Provide the (x, y) coordinate of the cell's center where the given text is located.  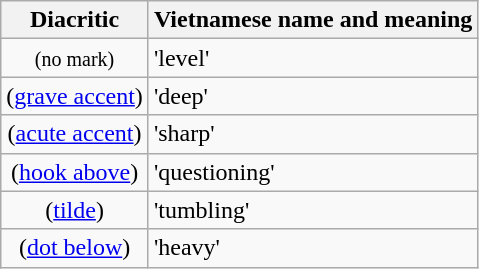
(grave accent) (75, 96)
'sharp' (313, 134)
Vietnamese name and meaning (313, 20)
(no mark) (75, 58)
(acute accent) (75, 134)
'questioning' (313, 172)
(tilde) (75, 210)
'tumbling' (313, 210)
'deep' (313, 96)
'heavy' (313, 248)
Diacritic (75, 20)
'level' (313, 58)
(hook above) (75, 172)
(dot below) (75, 248)
